Scan for the cell matching the given text and deliver its [X, Y] coordinate at center. 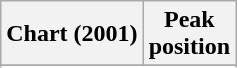
Peakposition [189, 34]
Chart (2001) [72, 34]
